Provide the [x, y] coordinate of the cell's center where the given text is located.  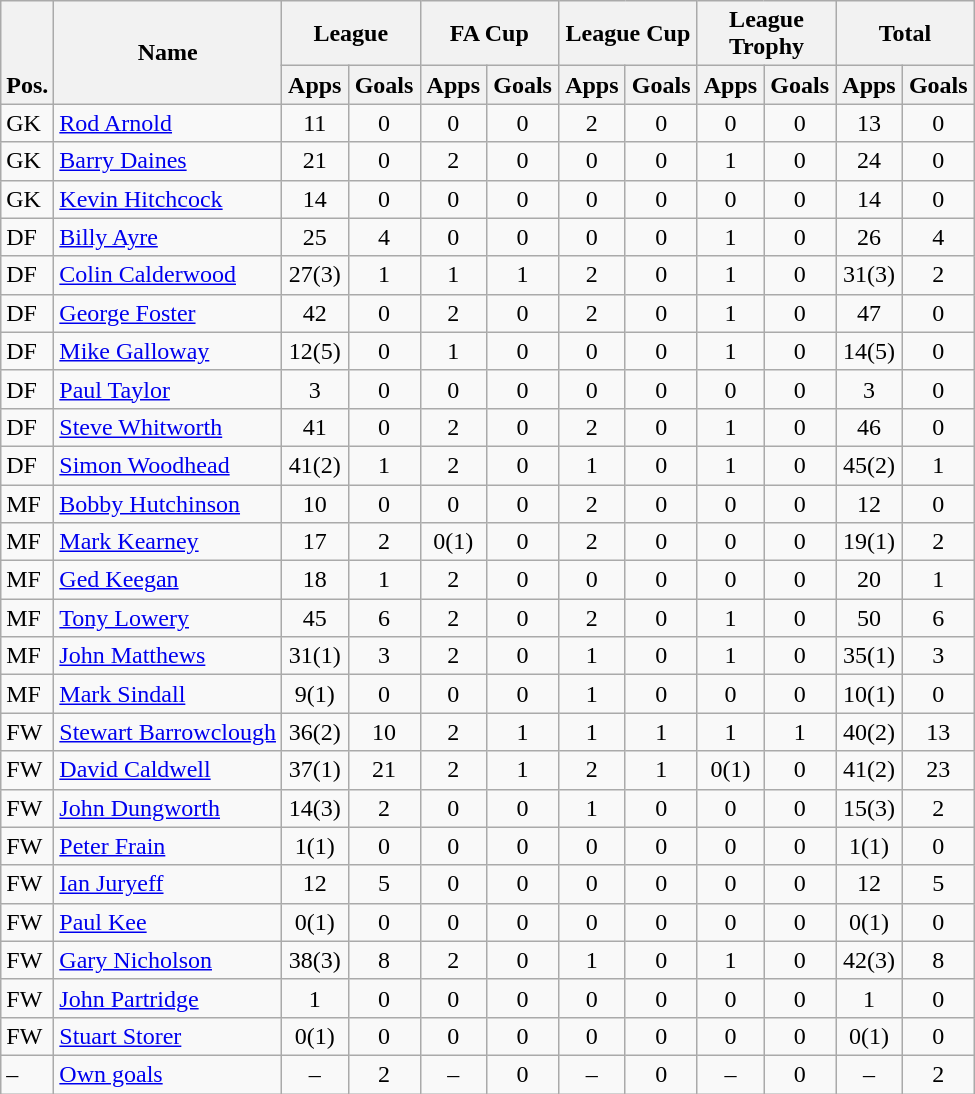
Steve Whitworth [168, 427]
26 [870, 237]
15(3) [870, 808]
27(3) [314, 275]
Own goals [168, 1074]
League [350, 34]
League Trophy [766, 34]
Ged Keegan [168, 580]
George Foster [168, 313]
45(2) [870, 465]
46 [870, 427]
Barry Daines [168, 161]
Peter Frain [168, 846]
Stuart Storer [168, 1036]
14(5) [870, 351]
Paul Taylor [168, 389]
50 [870, 618]
47 [870, 313]
42(3) [870, 960]
Simon Woodhead [168, 465]
Rod Arnold [168, 123]
45 [314, 618]
40(2) [870, 732]
Mark Sindall [168, 694]
Paul Kee [168, 922]
17 [314, 542]
23 [938, 770]
Pos. [28, 52]
31(1) [314, 656]
10(1) [870, 694]
Stewart Barrowclough [168, 732]
41 [314, 427]
John Partridge [168, 998]
19(1) [870, 542]
Ian Juryeff [168, 884]
Mark Kearney [168, 542]
Tony Lowery [168, 618]
36(2) [314, 732]
42 [314, 313]
Kevin Hitchcock [168, 199]
John Matthews [168, 656]
20 [870, 580]
Bobby Hutchinson [168, 503]
25 [314, 237]
John Dungworth [168, 808]
31(3) [870, 275]
37(1) [314, 770]
Colin Calderwood [168, 275]
11 [314, 123]
Billy Ayre [168, 237]
18 [314, 580]
14(3) [314, 808]
35(1) [870, 656]
Gary Nicholson [168, 960]
38(3) [314, 960]
9(1) [314, 694]
Total [906, 34]
League Cup [628, 34]
12(5) [314, 351]
Name [168, 52]
Mike Galloway [168, 351]
FA Cup [490, 34]
David Caldwell [168, 770]
24 [870, 161]
